Scan for the cell matching the given text and deliver its (X, Y) coordinate at center. 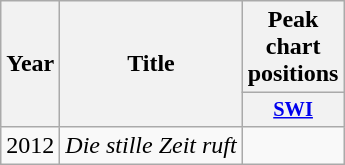
2012 (30, 145)
SWI (293, 110)
Peak chart positions (293, 47)
Year (30, 64)
Die stille Zeit ruft (151, 145)
Title (151, 64)
